Search for the cell housing the specified text and yield its (x, y) center coordinate. 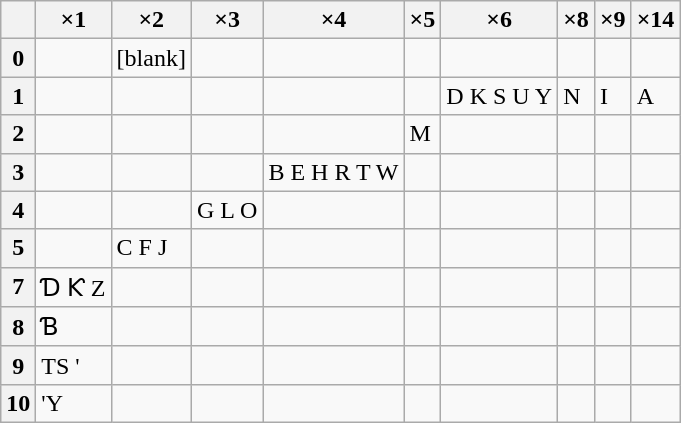
1 (18, 96)
×8 (576, 20)
5 (18, 248)
Ɗ Ƙ Z (74, 287)
0 (18, 58)
B E H R T W (334, 172)
×2 (151, 20)
×4 (334, 20)
×14 (656, 20)
'Y (74, 403)
[blank] (151, 58)
D K S U Y (500, 96)
G L O (227, 210)
A (656, 96)
7 (18, 287)
9 (18, 365)
C F J (151, 248)
×6 (500, 20)
TS ' (74, 365)
×3 (227, 20)
×1 (74, 20)
N (576, 96)
4 (18, 210)
×9 (612, 20)
3 (18, 172)
2 (18, 134)
I (612, 96)
M (422, 134)
×5 (422, 20)
8 (18, 327)
10 (18, 403)
Ɓ (74, 327)
